Extract the [X, Y] coordinate from the center of the cell holding the provided text.  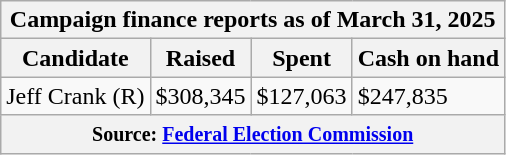
Campaign finance reports as of March 31, 2025 [253, 20]
Spent [302, 58]
Candidate [76, 58]
Jeff Crank (R) [76, 96]
$308,345 [200, 96]
Source: Federal Election Commission [253, 134]
Raised [200, 58]
Cash on hand [428, 58]
$247,835 [428, 96]
$127,063 [302, 96]
